Scan for the cell matching the given text and deliver its (X, Y) coordinate at center. 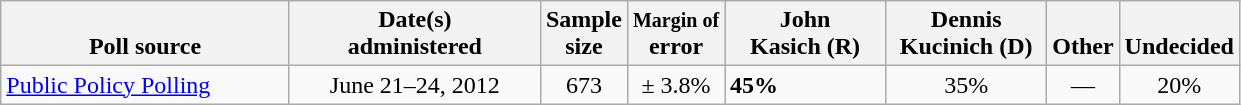
Undecided (1179, 34)
— (1083, 85)
DennisKucinich (D) (966, 34)
20% (1179, 85)
673 (584, 85)
± 3.8% (676, 85)
Margin oferror (676, 34)
JohnKasich (R) (806, 34)
35% (966, 85)
Other (1083, 34)
Date(s)administered (414, 34)
June 21–24, 2012 (414, 85)
Poll source (146, 34)
Public Policy Polling (146, 85)
Samplesize (584, 34)
45% (806, 85)
